Determine the (x, y) coordinate at the center of the cell enclosing the given text.  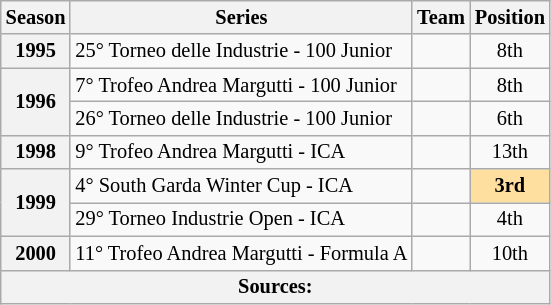
Team (441, 17)
9° Trofeo Andrea Margutti - ICA (241, 152)
Series (241, 17)
7° Trofeo Andrea Margutti - 100 Junior (241, 85)
6th (510, 118)
25° Torneo delle Industrie - 100 Junior (241, 51)
29° Torneo Industrie Open - ICA (241, 219)
Sources: (276, 287)
1998 (36, 152)
26° Torneo delle Industrie - 100 Junior (241, 118)
13th (510, 152)
10th (510, 253)
2000 (36, 253)
11° Trofeo Andrea Margutti - Formula A (241, 253)
1996 (36, 102)
1995 (36, 51)
4° South Garda Winter Cup - ICA (241, 186)
1999 (36, 202)
Position (510, 17)
Season (36, 17)
4th (510, 219)
3rd (510, 186)
